Detect which cell encompasses the target text, then output its [x, y] center coordinate. 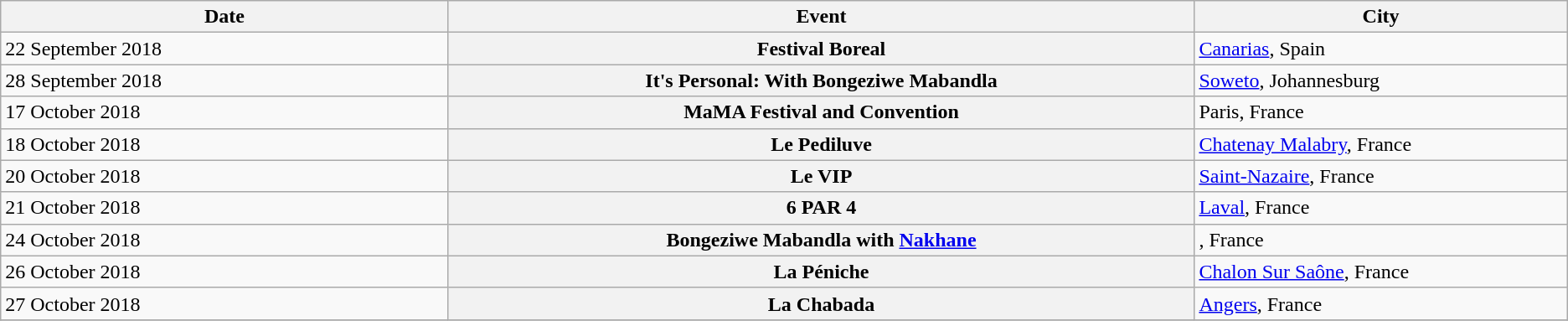
, France [1380, 240]
La Péniche [821, 272]
28 September 2018 [224, 80]
Saint-Nazaire, France [1380, 176]
Laval, France [1380, 208]
18 October 2018 [224, 144]
Canarias, Spain [1380, 49]
Paris, France [1380, 112]
17 October 2018 [224, 112]
20 October 2018 [224, 176]
21 October 2018 [224, 208]
Festival Boreal [821, 49]
MaMA Festival and Convention [821, 112]
Le VIP [821, 176]
Soweto, Johannesburg [1380, 80]
Chalon Sur Saône, France [1380, 272]
6 PAR 4 [821, 208]
Le Pediluve [821, 144]
27 October 2018 [224, 303]
26 October 2018 [224, 272]
Date [224, 17]
Event [821, 17]
22 September 2018 [224, 49]
24 October 2018 [224, 240]
It's Personal: With Bongeziwe Mabandla [821, 80]
Chatenay Malabry, France [1380, 144]
Angers, France [1380, 303]
La Chabada [821, 303]
City [1380, 17]
Bongeziwe Mabandla with Nakhane [821, 240]
